Search for the cell housing the specified text and yield its (X, Y) center coordinate. 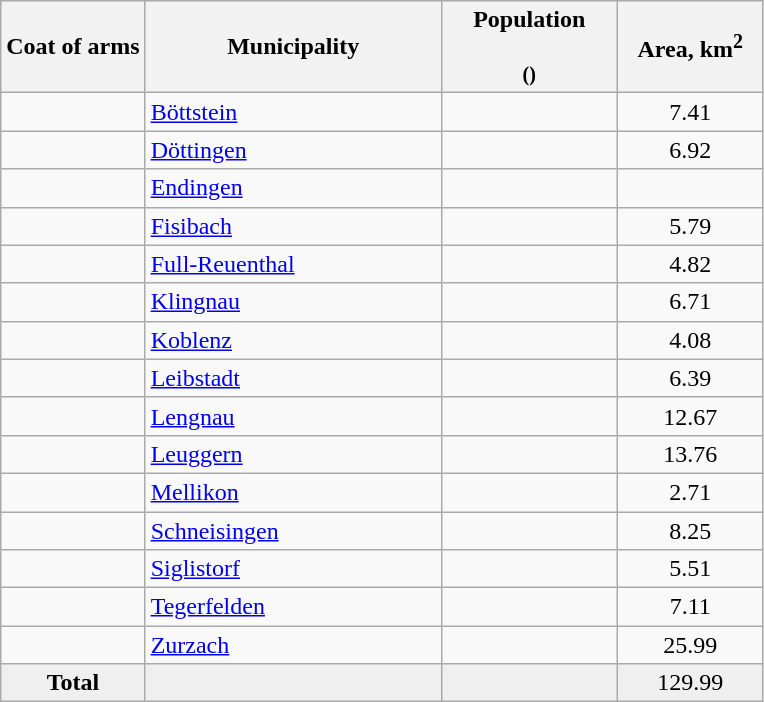
Schneisingen (293, 531)
Lengnau (293, 416)
Area, km2 (690, 47)
Döttingen (293, 150)
Böttstein (293, 112)
Endingen (293, 188)
Tegerfelden (293, 607)
25.99 (690, 645)
Siglistorf (293, 569)
Mellikon (293, 492)
4.08 (690, 340)
Fisibach (293, 226)
4.82 (690, 264)
8.25 (690, 531)
6.39 (690, 378)
7.11 (690, 607)
Zurzach (293, 645)
Koblenz (293, 340)
Full-Reuenthal (293, 264)
Municipality (293, 47)
12.67 (690, 416)
5.79 (690, 226)
6.71 (690, 302)
13.76 (690, 454)
Coat of arms (73, 47)
129.99 (690, 683)
Total (73, 683)
Leuggern (293, 454)
2.71 (690, 492)
Population() (529, 47)
Leibstadt (293, 378)
6.92 (690, 150)
5.51 (690, 569)
7.41 (690, 112)
Klingnau (293, 302)
